For the text-containing cell, return its midpoint in (x, y) coordinate format. 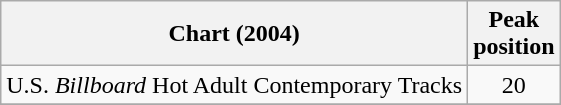
U.S. Billboard Hot Adult Contemporary Tracks (234, 85)
Peak position (514, 34)
20 (514, 85)
Chart (2004) (234, 34)
